From the cell containing the given text, extract its center point as [x, y] coordinate. 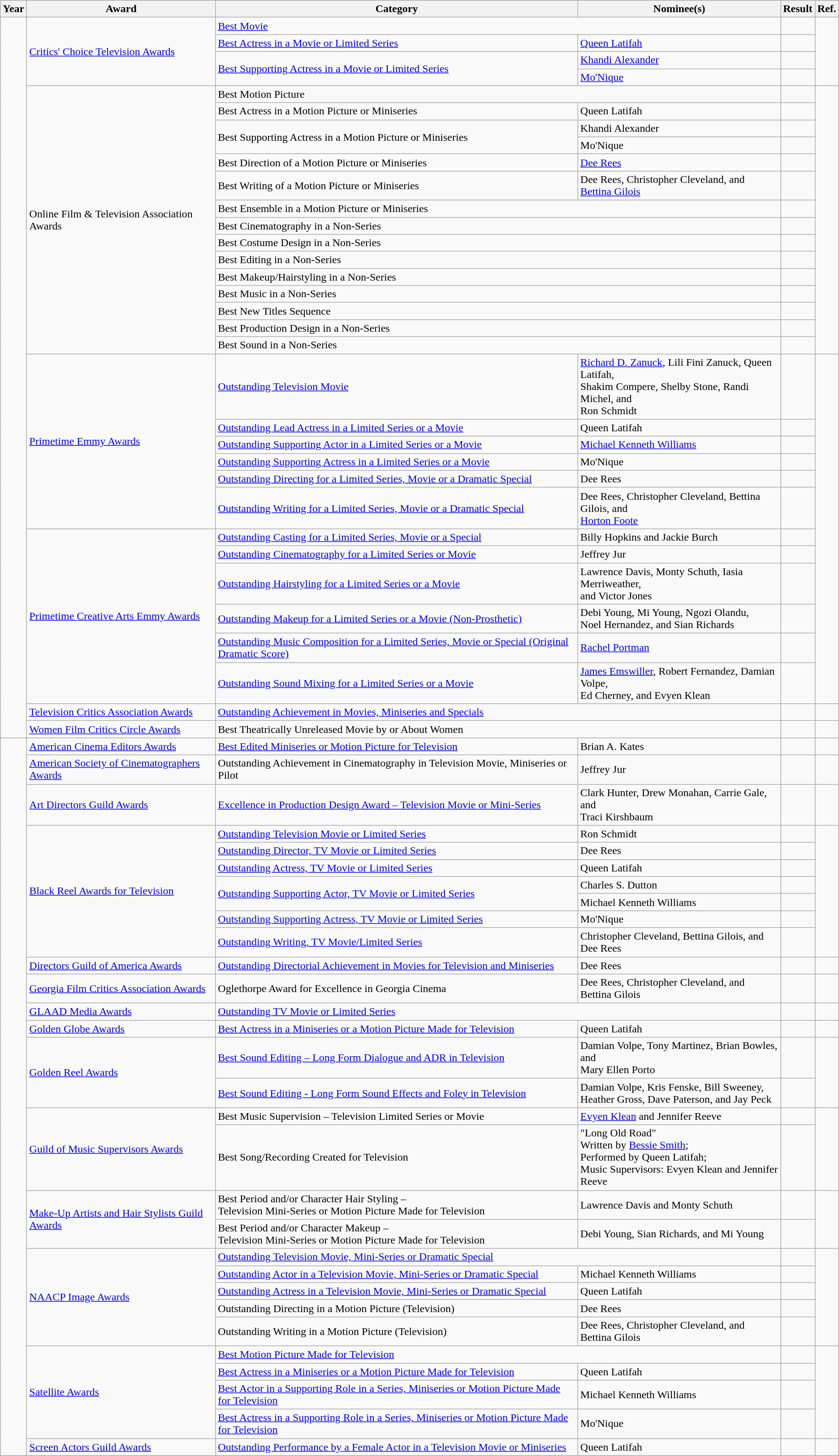
Art Directors Guild Awards [121, 805]
Best Actress in a Motion Picture or Miniseries [397, 111]
Outstanding Director, TV Movie or Limited Series [397, 851]
Best Period and/or Character Makeup – Television Mini-Series or Motion Picture Made for Television [397, 1234]
Make-Up Artists and Hair Stylists Guild Awards [121, 1219]
Best Movie [498, 26]
Outstanding Television Movie [397, 386]
Damian Volpe, Tony Martinez, Brian Bowles, and Mary Ellen Porto [679, 1058]
Outstanding Supporting Actress, TV Movie or Limited Series [397, 919]
Women Film Critics Circle Awards [121, 729]
Best Actress in a Movie or Limited Series [397, 43]
Golden Reel Awards [121, 1072]
Outstanding Music Composition for a Limited Series, Movie or Special (Original Dramatic Score) [397, 648]
Rachel Portman [679, 648]
Critics' Choice Television Awards [121, 52]
Directors Guild of America Awards [121, 965]
NAACP Image Awards [121, 1297]
Lawrence Davis and Monty Schuth [679, 1205]
Outstanding Directorial Achievement in Movies for Television and Miniseries [397, 965]
Best Theatrically Unreleased Movie by or About Women [498, 729]
Black Reel Awards for Television [121, 891]
Debi Young, Mi Young, Ngozi Olandu, Noel Hernandez, and Sian Richards [679, 619]
Ref. [826, 9]
American Society of Cinematographers Awards [121, 769]
Oglethorpe Award for Excellence in Georgia Cinema [397, 989]
Outstanding Performance by a Female Actor in a Television Movie or Miniseries [397, 1447]
Best Sound Editing - Long Form Sound Effects and Foley in Television [397, 1093]
Clark Hunter, Drew Monahan, Carrie Gale, and Traci Kirshbaum [679, 805]
Best Music Supervision – Television Limited Series or Movie [397, 1116]
Outstanding Writing, TV Movie/Limited Series [397, 942]
Lawrence Davis, Monty Schuth, Iasia Merriweather, and Victor Jones [679, 584]
Award [121, 9]
Outstanding Actress in a Television Movie, Mini-Series or Dramatic Special [397, 1291]
Ron Schmidt [679, 834]
Outstanding Supporting Actress in a Limited Series or a Movie [397, 462]
Outstanding TV Movie or Limited Series [498, 1012]
Best Production Design in a Non-Series [498, 328]
Category [397, 9]
Outstanding Achievement in Cinematography in Television Movie, Miniseries or Pilot [397, 769]
Best Motion Picture [498, 94]
Outstanding Casting for a Limited Series, Movie or a Special [397, 537]
Best Editing in a Non-Series [498, 260]
Outstanding Cinematography for a Limited Series or Movie [397, 554]
Best Edited Miniseries or Motion Picture for Television [397, 746]
Richard D. Zanuck, Lili Fini Zanuck, Queen Latifah, Shakim Compere, Shelby Stone, Randi Michel, and Ron Schmidt [679, 386]
Best Supporting Actress in a Motion Picture or Miniseries [397, 137]
Guild of Music Supervisors Awards [121, 1149]
Outstanding Achievement in Movies, Miniseries and Specials [498, 712]
Best Makeup/Hairstyling in a Non-Series [498, 277]
Outstanding Directing for a Limited Series, Movie or a Dramatic Special [397, 479]
Christopher Cleveland, Bettina Gilois, and Dee Rees [679, 942]
Satellite Awards [121, 1392]
Best Costume Design in a Non-Series [498, 243]
Best Direction of a Motion Picture or Miniseries [397, 162]
Best Writing of a Motion Picture or Miniseries [397, 186]
Best Music in a Non-Series [498, 294]
Damian Volpe, Kris Fenske, Bill Sweeney, Heather Gross, Dave Paterson, and Jay Peck [679, 1093]
Best Period and/or Character Hair Styling – Television Mini-Series or Motion Picture Made for Television [397, 1205]
Excellence in Production Design Award – Television Movie or Mini-Series [397, 805]
Outstanding Writing in a Motion Picture (Television) [397, 1331]
Best Supporting Actress in a Movie or Limited Series [397, 69]
Outstanding Supporting Actor, TV Movie or Limited Series [397, 893]
Primetime Emmy Awards [121, 441]
American Cinema Editors Awards [121, 746]
Screen Actors Guild Awards [121, 1447]
Outstanding Makeup for a Limited Series or a Movie (Non-Prosthetic) [397, 619]
Primetime Creative Arts Emmy Awards [121, 616]
Brian A. Kates [679, 746]
Best Actress in a Supporting Role in a Series, Miniseries or Motion Picture Made for Television [397, 1424]
Year [13, 9]
Charles S. Dutton [679, 885]
Debi Young, Sian Richards, and Mi Young [679, 1234]
Best Ensemble in a Motion Picture or Miniseries [498, 208]
Outstanding Directing in a Motion Picture (Television) [397, 1308]
Best Motion Picture Made for Television [498, 1354]
Best Sound Editing – Long Form Dialogue and ADR in Television [397, 1058]
Outstanding Actor in a Television Movie, Mini-Series or Dramatic Special [397, 1274]
Best Actor in a Supporting Role in a Series, Miniseries or Motion Picture Made for Television [397, 1395]
Georgia Film Critics Association Awards [121, 989]
Best Sound in a Non-Series [498, 345]
Outstanding Lead Actress in a Limited Series or a Movie [397, 428]
Billy Hopkins and Jackie Burch [679, 537]
Outstanding Supporting Actor in a Limited Series or a Movie [397, 445]
Outstanding Sound Mixing for a Limited Series or a Movie [397, 683]
Nominee(s) [679, 9]
Best Cinematography in a Non-Series [498, 225]
Golden Globe Awards [121, 1029]
Dee Rees, Christopher Cleveland, Bettina Gilois, and Horton Foote [679, 508]
Television Critics Association Awards [121, 712]
Best New Titles Sequence [498, 311]
Outstanding Writing for a Limited Series, Movie or a Dramatic Special [397, 508]
"Long Old Road" Written by Bessie Smith; Performed by Queen Latifah; Music Supervisors: Evyen Klean and Jennifer Reeve [679, 1157]
Result [798, 9]
Outstanding Actress, TV Movie or Limited Series [397, 868]
Outstanding Hairstyling for a Limited Series or a Movie [397, 584]
Outstanding Television Movie or Limited Series [397, 834]
Evyen Klean and Jennifer Reeve [679, 1116]
Outstanding Television Movie, Mini-Series or Dramatic Special [498, 1257]
GLAAD Media Awards [121, 1012]
James Emswiller, Robert Fernandez, Damian Volpe, Ed Cherney, and Evyen Klean [679, 683]
Online Film & Television Association Awards [121, 220]
Best Song/Recording Created for Television [397, 1157]
